Identify which cell holds the provided text, then report its (X, Y) central coordinate. 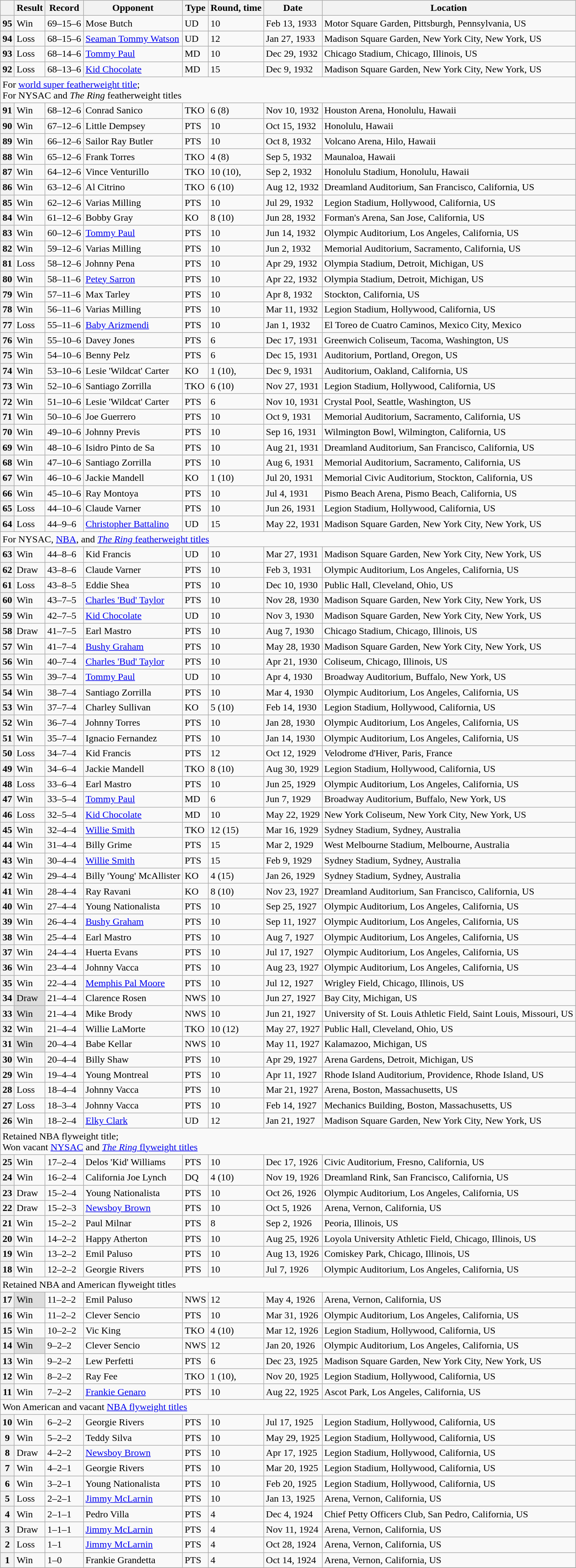
Arena, Boston, Massachusetts, US (449, 1090)
28–4–4 (64, 891)
Jun 21, 1927 (293, 1014)
16–2–4 (64, 1177)
May 27, 1927 (293, 1029)
18–2–4 (64, 1121)
Feb 13, 1933 (293, 23)
Apr 29, 1932 (293, 264)
Jan 1, 1932 (293, 325)
6 (8) (236, 111)
Kalamazoo, Michigan, US (449, 1044)
Apr 8, 1932 (293, 294)
Won American and vacant NBA flyweight titles (288, 1407)
Loyola University Athletic Field, Chicago, Illinois, US (449, 1239)
Dec 9, 1931 (293, 371)
7–2–2 (64, 1391)
Jul 17, 1925 (293, 1422)
15–2–3 (64, 1208)
33–6–4 (64, 784)
May 11, 1927 (293, 1044)
48–10–6 (64, 447)
45–10–6 (64, 493)
Retained NBA and American flyweight titles (288, 1285)
Wrigley Field, Chicago, Illinois, US (449, 983)
Benny Pelz (133, 355)
Oct 15, 1932 (293, 126)
22 (7, 1208)
18–3–4 (64, 1105)
Aug 7, 1927 (293, 937)
68–14–6 (64, 54)
66 (7, 493)
19–4–4 (64, 1075)
Frankie Genaro (133, 1391)
33–5–4 (64, 799)
Jun 7, 1929 (293, 799)
55–11–6 (64, 325)
41 (7, 891)
35–7–4 (64, 738)
87 (7, 172)
Conrad Sanico (133, 111)
40–7–4 (64, 661)
53–10–6 (64, 371)
39–7–4 (64, 677)
35 (7, 983)
Coliseum, Chicago, Illinois, US (449, 661)
Pedro Villa (133, 1514)
50–10–6 (64, 417)
32–4–4 (64, 830)
Pismo Beach Arena, Pismo Beach, California, US (449, 493)
12 (15) (236, 830)
3 (7, 1529)
51 (7, 738)
Dec 29, 1932 (293, 54)
Mar 31, 1926 (293, 1315)
60 (7, 600)
Bay City, Michigan, US (449, 998)
46 (7, 815)
27–4–4 (64, 906)
43–8–5 (64, 585)
Dec 4, 1924 (293, 1514)
93 (7, 54)
Mike Brody (133, 1014)
Ignacio Fernandez (133, 738)
54 (7, 692)
Arena Gardens, Detroit, Michigan, US (449, 1059)
Memorial Civic Auditorium, Stockton, California, US (449, 478)
47–10–6 (64, 463)
44–10–6 (64, 509)
Lew Perfetti (133, 1361)
44 (7, 845)
57–11–6 (64, 294)
53 (7, 708)
Frank Torres (133, 156)
Rhode Island Auditorium, Providence, Rhode Island, US (449, 1075)
1–1 (64, 1545)
Feb 14, 1927 (293, 1105)
Baby Arizmendi (133, 325)
62 (7, 570)
Auditorium, Oakland, California, US (449, 371)
Johnny Previs (133, 432)
Honolulu, Hawaii (449, 126)
76 (7, 340)
Location (449, 8)
15–2–2 (64, 1223)
Jun 14, 1932 (293, 233)
44–8–6 (64, 554)
30–4–4 (64, 860)
Apr 22, 1932 (293, 279)
18–4–4 (64, 1090)
Memphis Pal Moore (133, 983)
32–5–4 (64, 815)
59 (7, 616)
91 (7, 111)
DQ (195, 1177)
68–15–6 (64, 39)
Mar 20, 1925 (293, 1468)
Nov 23, 1927 (293, 891)
Seaman Tommy Watson (133, 39)
61–12–6 (64, 218)
43 (7, 860)
66–12–6 (64, 141)
Mar 4, 1930 (293, 692)
Date (293, 8)
58–12–6 (64, 264)
Willie LaMorte (133, 1029)
University of St. Louis Athletic Field, Saint Louis, Missouri, US (449, 1014)
Nov 11, 1924 (293, 1529)
Jun 26, 1931 (293, 509)
Mar 11, 1932 (293, 310)
63–12–6 (64, 187)
Mar 12, 1926 (293, 1330)
Nov 10, 1931 (293, 401)
Isidro Pinto de Sa (133, 447)
45 (7, 830)
Huerta Evans (133, 952)
31 (7, 1044)
Oct 5, 1926 (293, 1208)
Billy Grime (133, 845)
Aug 12, 1932 (293, 187)
Chief Petty Officers Club, San Pedro, California, US (449, 1514)
71 (7, 417)
For NYSAC, NBA, and The Ring featherweight titles (288, 539)
Apr 4, 1930 (293, 677)
39 (7, 922)
11 (7, 1391)
49 (7, 769)
82 (7, 248)
37–7–4 (64, 708)
64–12–6 (64, 172)
61 (7, 585)
18 (7, 1269)
85 (7, 202)
Sep 2, 1926 (293, 1223)
58 (7, 631)
68 (7, 463)
5–2–2 (64, 1437)
2 (7, 1545)
Comiskey Park, Chicago, Illinois, US (449, 1254)
Greenwich Coliseum, Tacoma, Washington, US (449, 340)
Oct 26, 1926 (293, 1193)
Jan 14, 1930 (293, 738)
16 (7, 1315)
Dec 23, 1925 (293, 1361)
Oct 8, 1932 (293, 141)
Jun 2, 1932 (293, 248)
86 (7, 187)
Feb 9, 1929 (293, 860)
40 (7, 906)
May 22, 1929 (293, 815)
48 (7, 784)
Dec 17, 1926 (293, 1162)
Jul 17, 1927 (293, 952)
Jan 20, 1926 (293, 1346)
32 (7, 1029)
Vic King (133, 1330)
58–11–6 (64, 279)
Jun 28, 1932 (293, 218)
Stockton, California, US (449, 294)
Feb 20, 1925 (293, 1484)
May 28, 1930 (293, 646)
33 (7, 1014)
1–1–1 (64, 1529)
72 (7, 401)
Max Tarley (133, 294)
Mar 16, 1929 (293, 830)
Round, time (236, 8)
Auditorium, Portland, Oregon, US (449, 355)
14–2–2 (64, 1239)
Babe Kellar (133, 1044)
Jan 26, 1929 (293, 876)
Opponent (133, 8)
56–11–6 (64, 310)
Happy Atherton (133, 1239)
78 (7, 310)
Aug 7, 1930 (293, 631)
95 (7, 23)
1–0 (64, 1560)
Sep 2, 1932 (293, 172)
Apr 21, 1930 (293, 661)
56 (7, 661)
42–7–5 (64, 616)
Jun 27, 1927 (293, 998)
Wilmington Bowl, Wilmington, California, US (449, 432)
Jul 29, 1932 (293, 202)
Teddy Silva (133, 1437)
Charley Sullivan (133, 708)
Dreamland Rink, San Francisco, California, US (449, 1177)
Dec 9, 1932 (293, 69)
41–7–4 (64, 646)
54–10–6 (64, 355)
59–12–6 (64, 248)
Forman's Arena, San Jose, California, US (449, 218)
New York Coliseum, New York City, New York, US (449, 815)
Aug 30, 1929 (293, 769)
Record (64, 8)
Jun 25, 1929 (293, 784)
42 (7, 876)
46–10–6 (64, 478)
Aug 25, 1926 (293, 1239)
80 (7, 279)
Joe Guerrero (133, 417)
26–4–4 (64, 922)
Jul 12, 1927 (293, 983)
Aug 23, 1927 (293, 968)
Crystal Pool, Seattle, Washington, US (449, 401)
29 (7, 1075)
Little Dempsey (133, 126)
50 (7, 753)
8–2–2 (64, 1376)
10–2–2 (64, 1330)
Nov 19, 1926 (293, 1177)
47 (7, 799)
34–7–4 (64, 753)
38–7–4 (64, 692)
90 (7, 126)
Dec 17, 1931 (293, 340)
Clarence Rosen (133, 998)
49–10–6 (64, 432)
Sailor Ray Butler (133, 141)
Mechanics Building, Boston, Massachusetts, US (449, 1105)
Nov 20, 1925 (293, 1376)
Aug 22, 1925 (293, 1391)
Honolulu Stadium, Honolulu, Hawaii (449, 172)
Ray Ravani (133, 891)
13 (7, 1361)
Sep 25, 1927 (293, 906)
51–10–6 (64, 401)
21 (7, 1223)
84 (7, 218)
Oct 14, 1924 (293, 1560)
4–2–1 (64, 1468)
Retained NBA flyweight title;Won vacant NYSAC and The Ring flyweight titles (288, 1141)
Paul Milnar (133, 1223)
55 (7, 677)
Vince Venturillo (133, 172)
36–7–4 (64, 723)
7 (7, 1468)
52 (7, 723)
Mar 21, 1927 (293, 1090)
30 (7, 1059)
Jul 7, 1926 (293, 1269)
4–2–2 (64, 1453)
Peoria, Illinois, US (449, 1223)
Johnny Pena (133, 264)
May 4, 1926 (293, 1300)
13–2–2 (64, 1254)
Type (195, 8)
44–9–6 (64, 524)
Apr 17, 1925 (293, 1453)
Houston Arena, Honolulu, Hawaii (449, 111)
Billy 'Young' McAllister (133, 876)
10 (12) (236, 1029)
2–1–1 (64, 1514)
For world super featherweight title;For NYSAC and The Ring featherweight titles (288, 90)
43–8–6 (64, 570)
5 (7, 1499)
37 (7, 952)
65 (7, 509)
May 22, 1931 (293, 524)
31–4–4 (64, 845)
Oct 9, 1931 (293, 417)
Jul 4, 1931 (293, 493)
1 (7, 1560)
15–2–4 (64, 1193)
89 (7, 141)
17 (7, 1300)
34 (7, 998)
Sep 16, 1931 (293, 432)
34–6–4 (64, 769)
73 (7, 386)
24–4–4 (64, 952)
62–12–6 (64, 202)
Aug 21, 1931 (293, 447)
Frankie Grandetta (133, 1560)
Sep 5, 1932 (293, 156)
5 (10) (236, 708)
Delos 'Kid' Williams (133, 1162)
69 (7, 447)
Nov 3, 1930 (293, 616)
Oct 12, 1929 (293, 753)
25–4–4 (64, 937)
Billy Shaw (133, 1059)
Sep 11, 1927 (293, 922)
Christopher Battalino (133, 524)
Result (30, 8)
77 (7, 325)
Bobby Gray (133, 218)
Davey Jones (133, 340)
Jan 21, 1927 (293, 1121)
2–2–1 (64, 1499)
38 (7, 937)
Motor Square Garden, Pittsburgh, Pennsylvania, US (449, 23)
Nov 28, 1930 (293, 600)
Nov 10, 1932 (293, 111)
92 (7, 69)
63 (7, 554)
4 (8) (236, 156)
Maunaloa, Hawaii (449, 156)
Jan 28, 1930 (293, 723)
Al Citrino (133, 187)
West Melbourne Stadium, Melbourne, Australia (449, 845)
Aug 6, 1931 (293, 463)
41–7–5 (64, 631)
Eddie Shea (133, 585)
Mose Butch (133, 23)
88 (7, 156)
81 (7, 264)
Dec 15, 1931 (293, 355)
94 (7, 39)
28 (7, 1090)
Civic Auditorium, Fresno, California, US (449, 1162)
1 (10) (236, 478)
Feb 14, 1930 (293, 708)
Oct 28, 1924 (293, 1545)
67–12–6 (64, 126)
19 (7, 1254)
Nov 27, 1931 (293, 386)
57 (7, 646)
Ray Montoya (133, 493)
6–2–2 (64, 1422)
Petey Sarron (133, 279)
Jan 13, 1925 (293, 1499)
74 (7, 371)
68–12–6 (64, 111)
68–13–6 (64, 69)
Jan 27, 1933 (293, 39)
9 (7, 1437)
79 (7, 294)
4 (15) (236, 876)
Volcano Arena, Hilo, Hawaii (449, 141)
43–7–5 (64, 600)
60–12–6 (64, 233)
24 (7, 1177)
Jul 20, 1931 (293, 478)
83 (7, 233)
Mar 27, 1931 (293, 554)
67 (7, 478)
Velodrome d'Hiver, Paris, France (449, 753)
Johnny Torres (133, 723)
70 (7, 432)
Ascot Park, Los Angeles, California, US (449, 1391)
Dec 10, 1930 (293, 585)
29–4–4 (64, 876)
65–12–6 (64, 156)
May 29, 1925 (293, 1437)
52–10–6 (64, 386)
Mar 2, 1929 (293, 845)
Feb 3, 1931 (293, 570)
California Joe Lynch (133, 1177)
Elky Clark (133, 1121)
26 (7, 1121)
23–4–4 (64, 968)
Aug 13, 1926 (293, 1254)
22–4–4 (64, 983)
20 (7, 1239)
Apr 29, 1927 (293, 1059)
36 (7, 968)
69–15–6 (64, 23)
14 (7, 1346)
10 (10), (236, 172)
25 (7, 1162)
12–2–2 (64, 1269)
23 (7, 1193)
55–10–6 (64, 340)
Apr 11, 1927 (293, 1075)
75 (7, 355)
Ray Fee (133, 1376)
El Toreo de Cuatro Caminos, Mexico City, Mexico (449, 325)
3–2–1 (64, 1484)
64 (7, 524)
Young Montreal (133, 1075)
27 (7, 1105)
17–2–4 (64, 1162)
